Scan for the cell matching the given text and deliver its (x, y) coordinate at center. 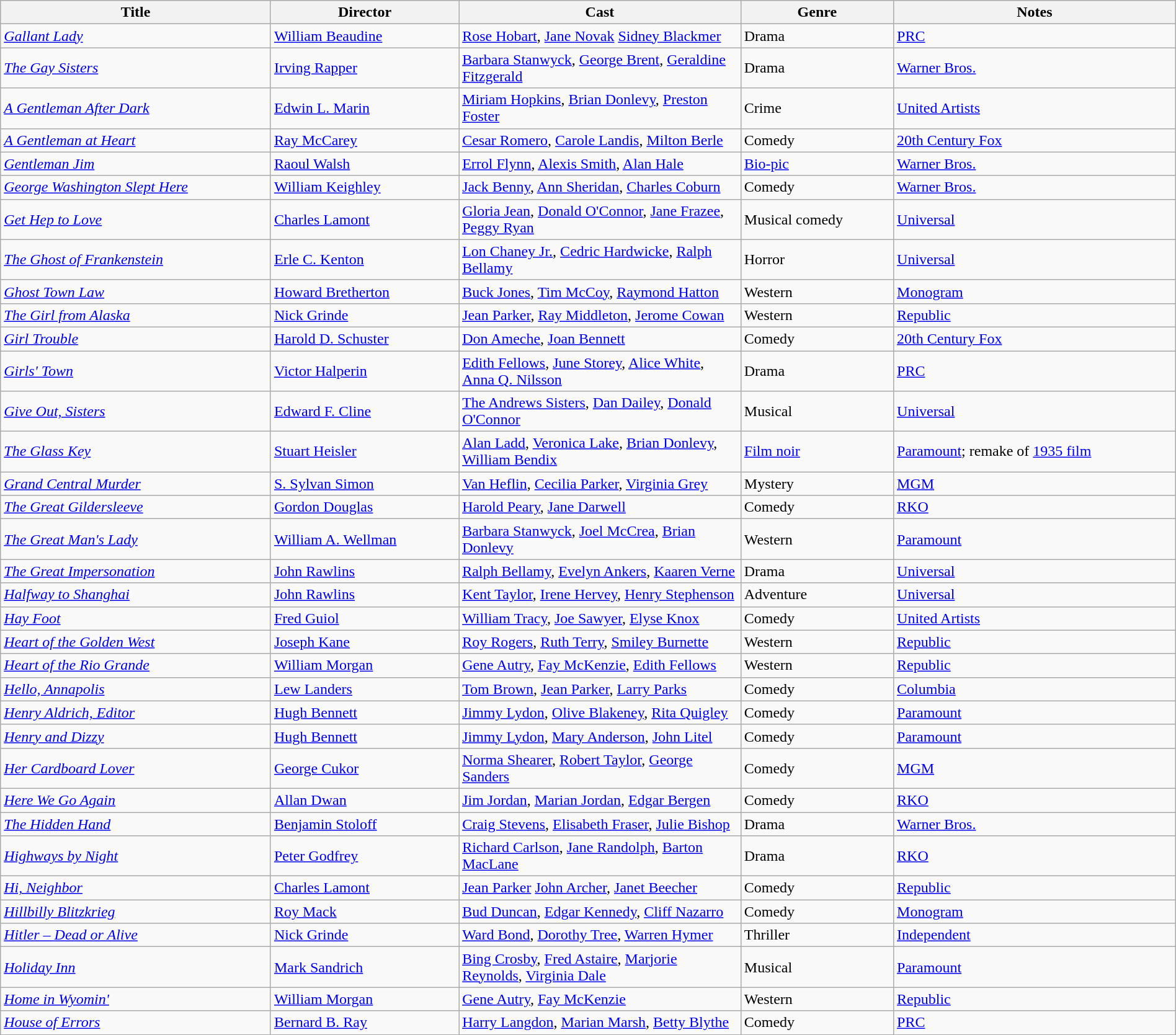
Give Out, Sisters (136, 412)
Errol Flynn, Alexis Smith, Alan Hale (600, 164)
Henry Aldrich, Editor (136, 713)
The Hidden Hand (136, 824)
Gallant Lady (136, 36)
Buck Jones, Tim McCoy, Raymond Hatton (600, 291)
Jean Parker John Archer, Janet Beecher (600, 888)
Hitler – Dead or Alive (136, 935)
Thriller (817, 935)
Alan Ladd, Veronica Lake, Brian Donlevy, William Bendix (600, 451)
William Keighley (365, 187)
Don Ameche, Joan Bennett (600, 339)
Harry Langdon, Marian Marsh, Betty Blythe (600, 1023)
Director (365, 12)
The Great Impersonation (136, 571)
William A. Wellman (365, 540)
The Great Gildersleeve (136, 507)
Edwin L. Marin (365, 108)
Independent (1035, 935)
Paramount; remake of 1935 film (1035, 451)
William Beaudine (365, 36)
Rose Hobart, Jane Novak Sidney Blackmer (600, 36)
Peter Godfrey (365, 856)
Joseph Kane (365, 642)
Heart of the Rio Grande (136, 665)
Miriam Hopkins, Brian Donlevy, Preston Foster (600, 108)
A Gentleman at Heart (136, 140)
Harold Peary, Jane Darwell (600, 507)
Irving Rapper (365, 68)
Ralph Bellamy, Evelyn Ankers, Kaaren Verne (600, 571)
Columbia (1035, 689)
Edward F. Cline (365, 412)
The Andrews Sisters, Dan Dailey, Donald O'Connor (600, 412)
Ghost Town Law (136, 291)
Hello, Annapolis (136, 689)
Edith Fellows, June Storey, Alice White, Anna Q. Nilsson (600, 371)
Barbara Stanwyck, George Brent, Geraldine Fitzgerald (600, 68)
Mark Sandrich (365, 967)
George Cukor (365, 768)
Musical comedy (817, 220)
The Gay Sisters (136, 68)
Mystery (817, 484)
Halfway to Shanghai (136, 595)
Roy Rogers, Ruth Terry, Smiley Burnette (600, 642)
Raoul Walsh (365, 164)
The Ghost of Frankenstein (136, 259)
Cesar Romero, Carole Landis, Milton Berle (600, 140)
Girl Trouble (136, 339)
Bing Crosby, Fred Astaire, Marjorie Reynolds, Virginia Dale (600, 967)
William Tracy, Joe Sawyer, Elyse Knox (600, 618)
Howard Bretherton (365, 291)
Lon Chaney Jr., Cedric Hardwicke, Ralph Bellamy (600, 259)
Jean Parker, Ray Middleton, Jerome Cowan (600, 315)
Hillbilly Blitzkrieg (136, 912)
Erle C. Kenton (365, 259)
Horror (817, 259)
Allan Dwan (365, 800)
Hi, Neighbor (136, 888)
The Glass Key (136, 451)
Home in Wyomin' (136, 999)
Gordon Douglas (365, 507)
Bio-pic (817, 164)
Stuart Heisler (365, 451)
Fred Guiol (365, 618)
Film noir (817, 451)
Ward Bond, Dorothy Tree, Warren Hymer (600, 935)
Notes (1035, 12)
S. Sylvan Simon (365, 484)
Richard Carlson, Jane Randolph, Barton MacLane (600, 856)
Jim Jordan, Marian Jordan, Edgar Bergen (600, 800)
Grand Central Murder (136, 484)
Kent Taylor, Irene Hervey, Henry Stephenson (600, 595)
Harold D. Schuster (365, 339)
Gentleman Jim (136, 164)
House of Errors (136, 1023)
Highways by Night (136, 856)
Gene Autry, Fay McKenzie (600, 999)
Crime (817, 108)
Hay Foot (136, 618)
Jimmy Lydon, Olive Blakeney, Rita Quigley (600, 713)
Van Heflin, Cecilia Parker, Virginia Grey (600, 484)
A Gentleman After Dark (136, 108)
Her Cardboard Lover (136, 768)
Henry and Dizzy (136, 736)
Cast (600, 12)
The Girl from Alaska (136, 315)
Title (136, 12)
Tom Brown, Jean Parker, Larry Parks (600, 689)
Benjamin Stoloff (365, 824)
Bernard B. Ray (365, 1023)
Adventure (817, 595)
Victor Halperin (365, 371)
The Great Man's Lady (136, 540)
Heart of the Golden West (136, 642)
Craig Stevens, Elisabeth Fraser, Julie Bishop (600, 824)
Jimmy Lydon, Mary Anderson, John Litel (600, 736)
Holiday Inn (136, 967)
Bud Duncan, Edgar Kennedy, Cliff Nazarro (600, 912)
Here We Go Again (136, 800)
Ray McCarey (365, 140)
Get Hep to Love (136, 220)
Gloria Jean, Donald O'Connor, Jane Frazee, Peggy Ryan (600, 220)
Jack Benny, Ann Sheridan, Charles Coburn (600, 187)
George Washington Slept Here (136, 187)
Girls' Town (136, 371)
Genre (817, 12)
Barbara Stanwyck, Joel McCrea, Brian Donlevy (600, 540)
Norma Shearer, Robert Taylor, George Sanders (600, 768)
Roy Mack (365, 912)
Lew Landers (365, 689)
Gene Autry, Fay McKenzie, Edith Fellows (600, 665)
